Scan for the cell matching the given text and deliver its (x, y) coordinate at center. 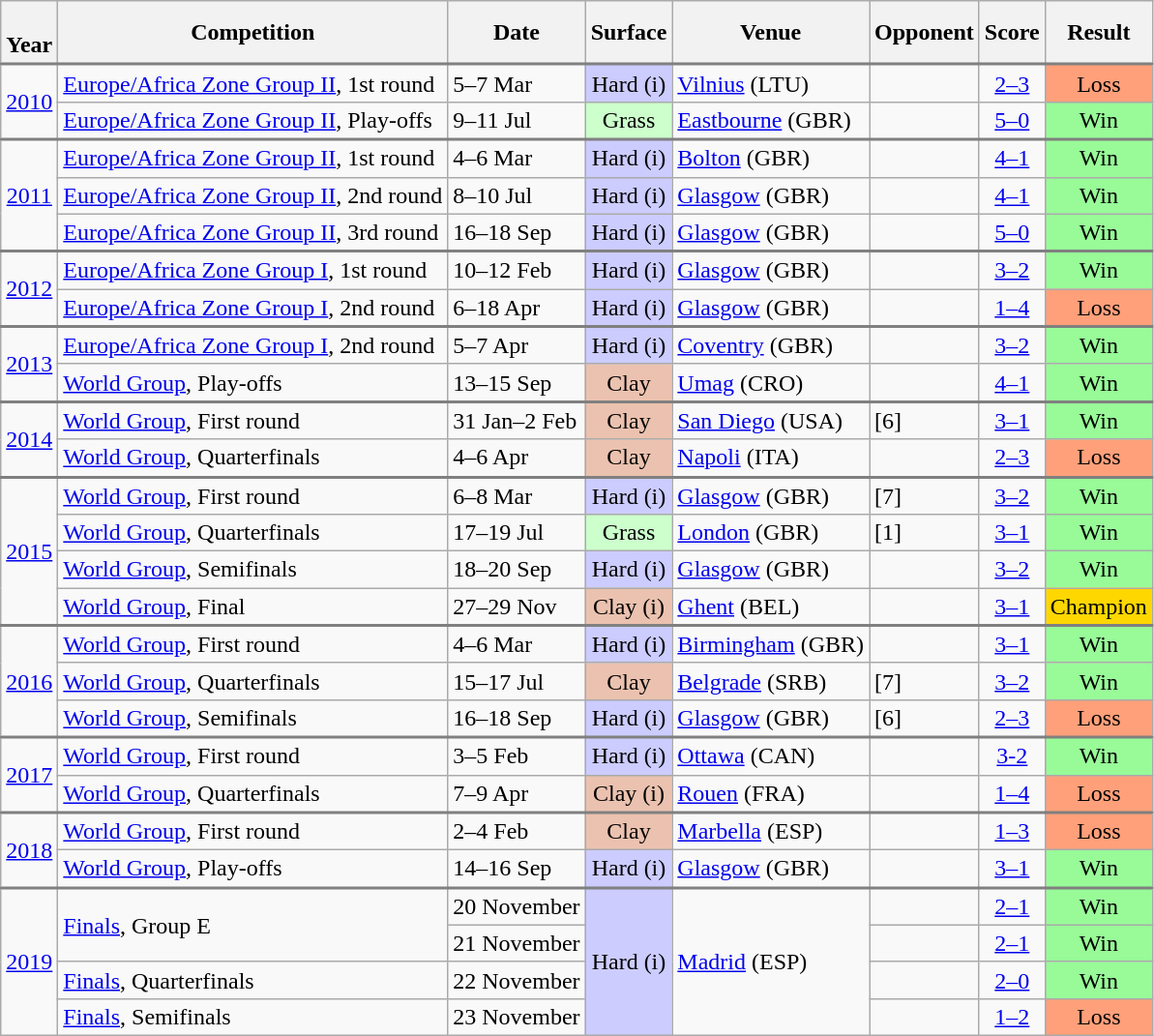
Europe/Africa Zone Group II, 2nd round (253, 195)
2015 (29, 551)
15–17 Jul (517, 681)
14–16 Sep (517, 869)
Opponent (925, 33)
17–19 Jul (517, 533)
2018 (29, 850)
Finals, Quarterfinals (253, 980)
1–2 (1012, 1017)
5–7 Mar (517, 83)
9–11 Jul (517, 120)
San Diego (USA) (771, 420)
Venue (771, 33)
Coventry (GBR) (771, 346)
1–3 (1012, 832)
10–12 Feb (517, 271)
8–10 Jul (517, 195)
Belgrade (SRB) (771, 681)
Champion (1099, 607)
2011 (29, 195)
31 Jan–2 Feb (517, 420)
6–8 Mar (517, 495)
6–18 Apr (517, 308)
3-2 (1012, 756)
23 November (517, 1017)
Eastbourne (GBR) (771, 120)
3–5 Feb (517, 756)
2–0 (1012, 980)
Europe/Africa Zone Group II, Play-offs (253, 120)
Ghent (BEL) (771, 607)
2017 (29, 775)
Result (1099, 33)
Vilnius (LTU) (771, 83)
Score (1012, 33)
Umag (CRO) (771, 383)
Europe/Africa Zone Group I, 1st round (253, 271)
Birmingham (GBR) (771, 644)
Surface (629, 33)
2014 (29, 439)
18–20 Sep (517, 570)
Finals, Semifinals (253, 1017)
London (GBR) (771, 533)
Year (29, 33)
Madrid (ESP) (771, 962)
2–4 Feb (517, 832)
4–6 Apr (517, 459)
Ottawa (CAN) (771, 756)
2019 (29, 962)
22 November (517, 980)
21 November (517, 943)
2012 (29, 289)
[1] (925, 533)
Bolton (GBR) (771, 159)
Europe/Africa Zone Group II, 3rd round (253, 232)
27–29 Nov (517, 607)
World Group, Final (253, 607)
7–9 Apr (517, 793)
Date (517, 33)
2016 (29, 681)
Napoli (ITA) (771, 459)
5–7 Apr (517, 346)
Finals, Group E (253, 925)
2013 (29, 365)
Marbella (ESP) (771, 832)
Rouen (FRA) (771, 793)
13–15 Sep (517, 383)
20 November (517, 905)
Competition (253, 33)
2010 (29, 103)
